Detect which cell encompasses the target text, then output its [X, Y] center coordinate. 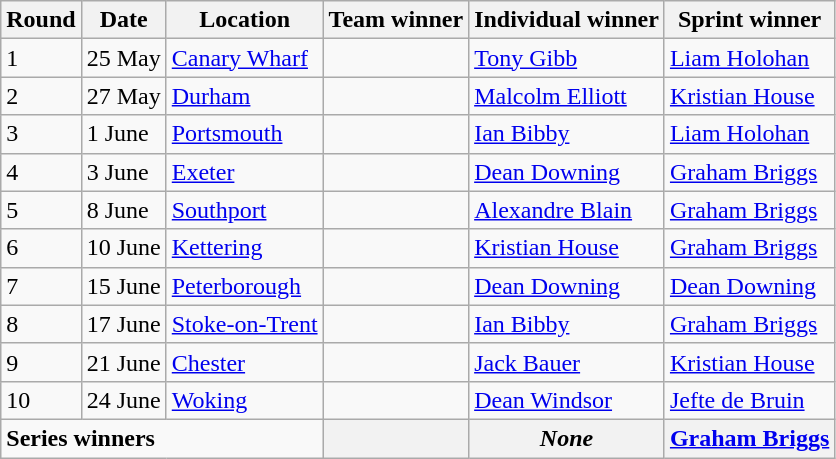
Canary Wharf [244, 58]
Jefte de Bruin [749, 400]
Sprint winner [749, 20]
Peterborough [244, 286]
4 [41, 172]
24 June [124, 400]
8 June [124, 210]
27 May [124, 96]
Southport [244, 210]
None [567, 438]
Woking [244, 400]
7 [41, 286]
Dean Windsor [567, 400]
Exeter [244, 172]
10 June [124, 248]
Date [124, 20]
Kettering [244, 248]
10 [41, 400]
17 June [124, 324]
Team winner [396, 20]
Alexandre Blain [567, 210]
Tony Gibb [567, 58]
21 June [124, 362]
1 [41, 58]
3 June [124, 172]
15 June [124, 286]
Durham [244, 96]
3 [41, 134]
Portsmouth [244, 134]
6 [41, 248]
25 May [124, 58]
Malcolm Elliott [567, 96]
Chester [244, 362]
Location [244, 20]
5 [41, 210]
8 [41, 324]
2 [41, 96]
9 [41, 362]
Series winners [162, 438]
Jack Bauer [567, 362]
Individual winner [567, 20]
1 June [124, 134]
Round [41, 20]
Stoke-on-Trent [244, 324]
